Determine the (X, Y) coordinate at the center of the cell enclosing the given text.  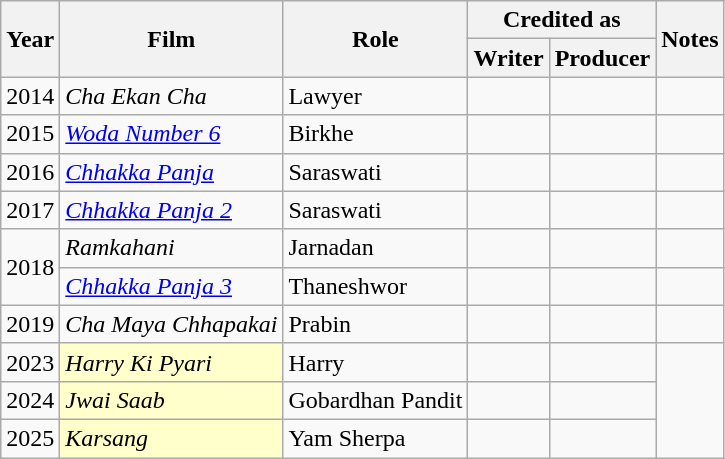
Year (30, 39)
Chhakka Panja (172, 172)
2019 (30, 324)
Film (172, 39)
Credited as (562, 20)
Jarnadan (376, 248)
Karsang (172, 438)
2017 (30, 210)
Ramkahani (172, 248)
Role (376, 39)
Gobardhan Pandit (376, 400)
Yam Sherpa (376, 438)
Harry (376, 362)
Birkhe (376, 134)
Woda Number 6 (172, 134)
Cha Maya Chhapakai (172, 324)
2015 (30, 134)
2018 (30, 267)
Writer (508, 58)
Cha Ekan Cha (172, 96)
Lawyer (376, 96)
Harry Ki Pyari (172, 362)
Chhakka Panja 2 (172, 210)
2025 (30, 438)
Jwai Saab (172, 400)
2023 (30, 362)
2014 (30, 96)
Prabin (376, 324)
Producer (602, 58)
Chhakka Panja 3 (172, 286)
2024 (30, 400)
2016 (30, 172)
Notes (690, 39)
Thaneshwor (376, 286)
